Scan for the cell matching the given text and deliver its (x, y) coordinate at center. 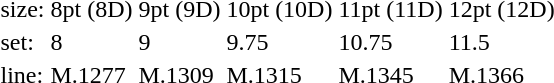
9 (180, 42)
8 (92, 42)
10.75 (390, 42)
9.75 (280, 42)
